Find where the given text appears and provide that cell's center as (X, Y) coordinate. 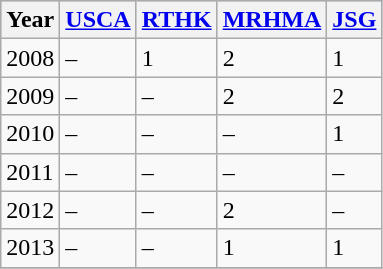
Year (30, 20)
JSG (354, 20)
2013 (30, 248)
2011 (30, 172)
2009 (30, 96)
MRHMA (272, 20)
2010 (30, 134)
2008 (30, 58)
2012 (30, 210)
RTHK (176, 20)
USCA (98, 20)
